Return the [x, y] coordinate for the center point of the cell that contains the specified text.  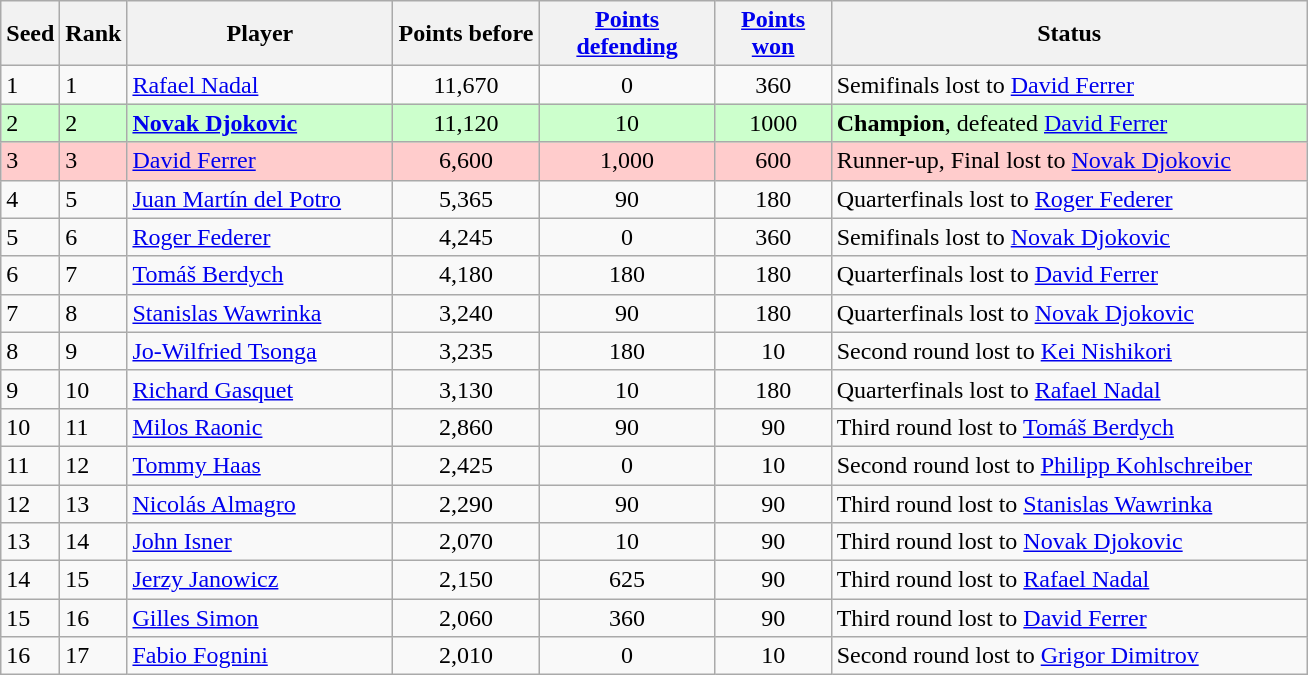
Nicolás Almagro [260, 503]
Third round lost to Rafael Nadal [1069, 580]
3,130 [466, 389]
Jerzy Janowicz [260, 580]
Points defending [627, 34]
Jo-Wilfried Tsonga [260, 351]
John Isner [260, 542]
Third round lost to David Ferrer [1069, 618]
Second round lost to Philipp Kohlschreiber [1069, 465]
Juan Martín del Potro [260, 199]
2,860 [466, 427]
2,150 [466, 580]
3,240 [466, 313]
600 [773, 161]
6,600 [466, 161]
4,245 [466, 237]
Status [1069, 34]
17 [94, 656]
Quarterfinals lost to Novak Djokovic [1069, 313]
Third round lost to Tomáš Berdych [1069, 427]
2,290 [466, 503]
Stanislas Wawrinka [260, 313]
Roger Federer [260, 237]
Player [260, 34]
Champion, defeated David Ferrer [1069, 123]
Semifinals lost to Novak Djokovic [1069, 237]
Second round lost to Grigor Dimitrov [1069, 656]
4,180 [466, 275]
Richard Gasquet [260, 389]
Third round lost to Stanislas Wawrinka [1069, 503]
Points won [773, 34]
3,235 [466, 351]
Quarterfinals lost to Roger Federer [1069, 199]
2,070 [466, 542]
Third round lost to Novak Djokovic [1069, 542]
Semifinals lost to David Ferrer [1069, 85]
Rank [94, 34]
11,120 [466, 123]
Rafael Nadal [260, 85]
Novak Djokovic [260, 123]
Milos Raonic [260, 427]
Quarterfinals lost to Rafael Nadal [1069, 389]
2,010 [466, 656]
4 [30, 199]
Fabio Fognini [260, 656]
Gilles Simon [260, 618]
Runner-up, Final lost to Novak Djokovic [1069, 161]
Points before [466, 34]
625 [627, 580]
2,060 [466, 618]
Seed [30, 34]
Tommy Haas [260, 465]
Tomáš Berdych [260, 275]
Second round lost to Kei Nishikori [1069, 351]
5,365 [466, 199]
David Ferrer [260, 161]
2,425 [466, 465]
1000 [773, 123]
Quarterfinals lost to David Ferrer [1069, 275]
1,000 [627, 161]
11,670 [466, 85]
